Pinpoint the cell where the given text exists, returning its (X, Y) midpoint coordinate. 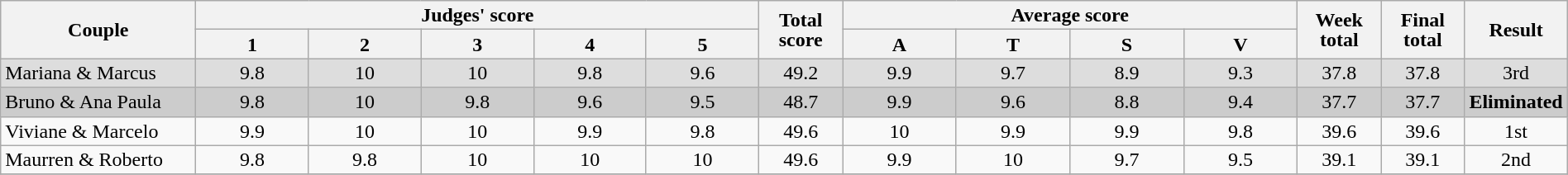
1st (1516, 130)
Bruno & Ana Paula (98, 102)
2nd (1516, 160)
8.9 (1126, 73)
2 (365, 45)
Total score (801, 30)
9.3 (1241, 73)
Couple (98, 30)
49.2 (801, 73)
Average score (1070, 15)
Eliminated (1516, 102)
Viviane & Marcelo (98, 130)
4 (590, 45)
Mariana & Marcus (98, 73)
Week total (1340, 30)
1 (252, 45)
S (1126, 45)
3 (477, 45)
9.4 (1241, 102)
8.8 (1126, 102)
3rd (1516, 73)
48.7 (801, 102)
5 (702, 45)
T (1012, 45)
V (1241, 45)
Maurren & Roberto (98, 160)
A (900, 45)
Judges' score (478, 15)
Result (1516, 30)
Final total (1422, 30)
